Find where the given text appears and provide that cell's center as (x, y) coordinate. 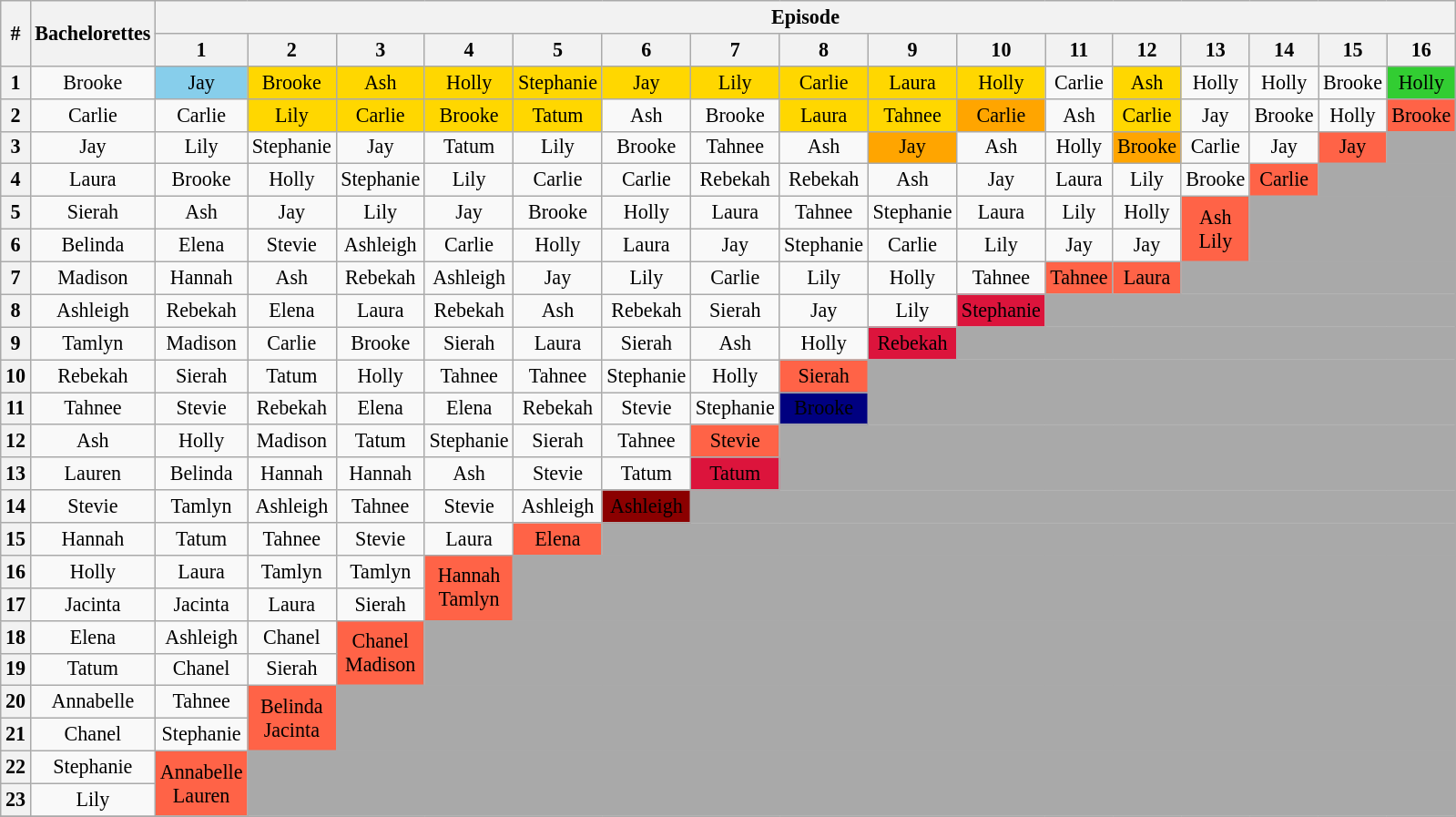
21 (15, 734)
22 (15, 767)
23 (15, 800)
Annabelle (93, 702)
Bachelorettes (93, 33)
# (15, 33)
AnnabelleLauren (202, 783)
19 (15, 669)
BelindaJacinta (291, 719)
ChanelMadison (381, 653)
20 (15, 702)
Lauren (93, 474)
AshLily (1215, 229)
17 (15, 604)
18 (15, 637)
HannahTamlyn (468, 587)
Episode (806, 16)
